Identify which cell holds the provided text, then report its [X, Y] central coordinate. 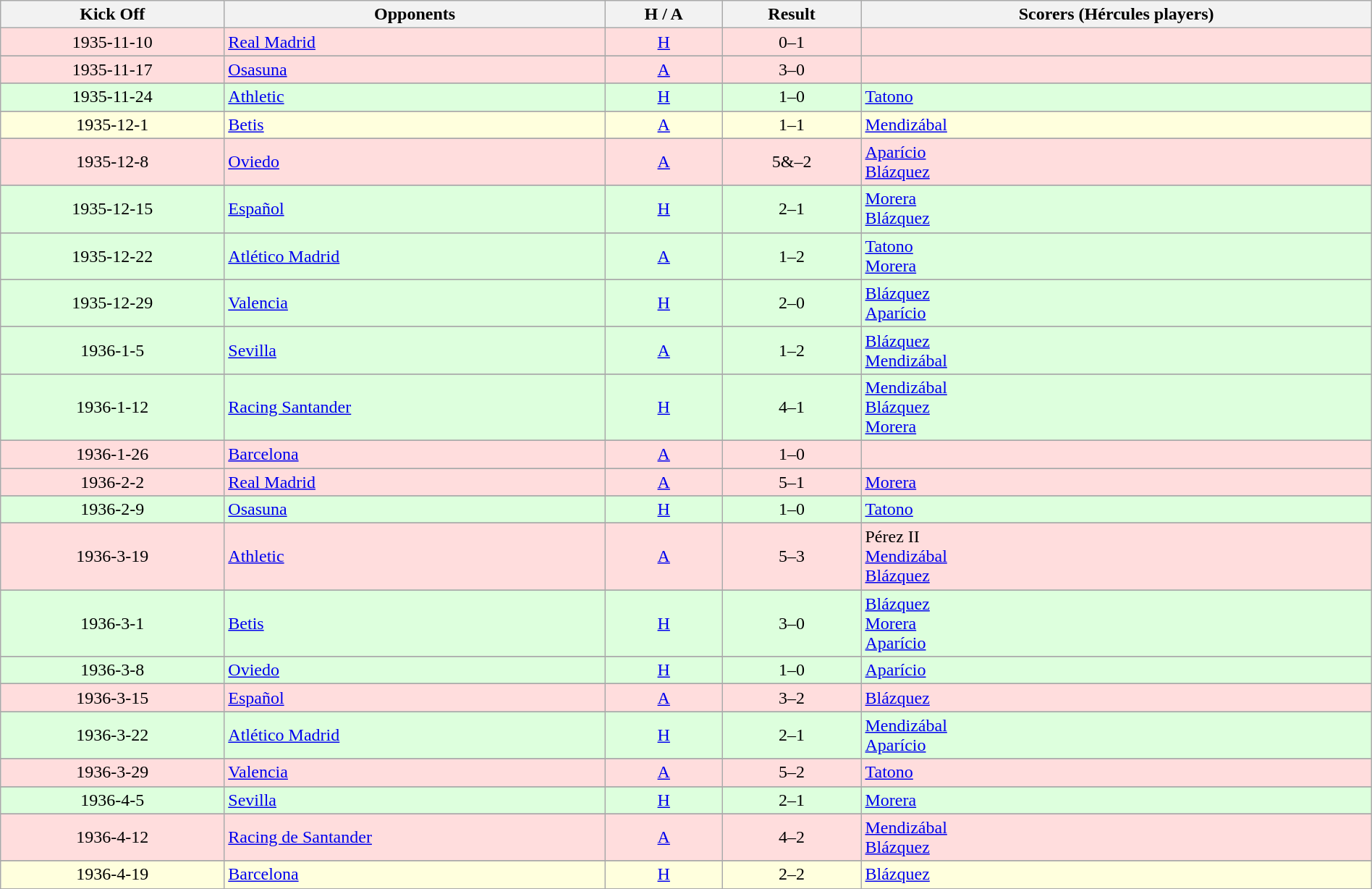
1936-1-5 [113, 350]
0–1 [792, 42]
Tatono Morera [1116, 256]
1936-4-19 [113, 875]
Blázquez Morera Aparício [1116, 623]
5–1 [792, 481]
Aparício [1116, 670]
1–1 [792, 125]
1935-12-15 [113, 208]
Aparício Blázquez [1116, 162]
Pérez II Mendizábal Blázquez [1116, 557]
1936-2-9 [113, 510]
1936-1-12 [113, 407]
1936-2-2 [113, 481]
2–0 [792, 303]
Mendizábal Blázquez [1116, 837]
1936-1-26 [113, 454]
5–3 [792, 557]
1936-3-15 [113, 698]
Kick Off [113, 14]
1935-11-17 [113, 69]
4–1 [792, 407]
Racing Santander [415, 407]
1935-12-22 [113, 256]
Result [792, 14]
1936-3-29 [113, 772]
Blázquez Mendizábal [1116, 350]
1936-4-5 [113, 800]
1935-12-29 [113, 303]
Mendizábal Aparício [1116, 736]
5&–2 [792, 162]
1936-3-8 [113, 670]
1935-11-24 [113, 97]
Mendizábal [1116, 125]
3–2 [792, 698]
1935-12-1 [113, 125]
Opponents [415, 14]
1936-4-12 [113, 837]
5–2 [792, 772]
4–2 [792, 837]
Racing de Santander [415, 837]
H / A [664, 14]
1935-12-8 [113, 162]
1936-3-1 [113, 623]
2–2 [792, 875]
Mendizábal Blázquez Morera [1116, 407]
1935-11-10 [113, 42]
1936-3-19 [113, 557]
Scorers (Hércules players) [1116, 14]
1936-3-22 [113, 736]
Morera Blázquez [1116, 208]
Blázquez Aparício [1116, 303]
